Identify which cell holds the provided text, then report its (X, Y) central coordinate. 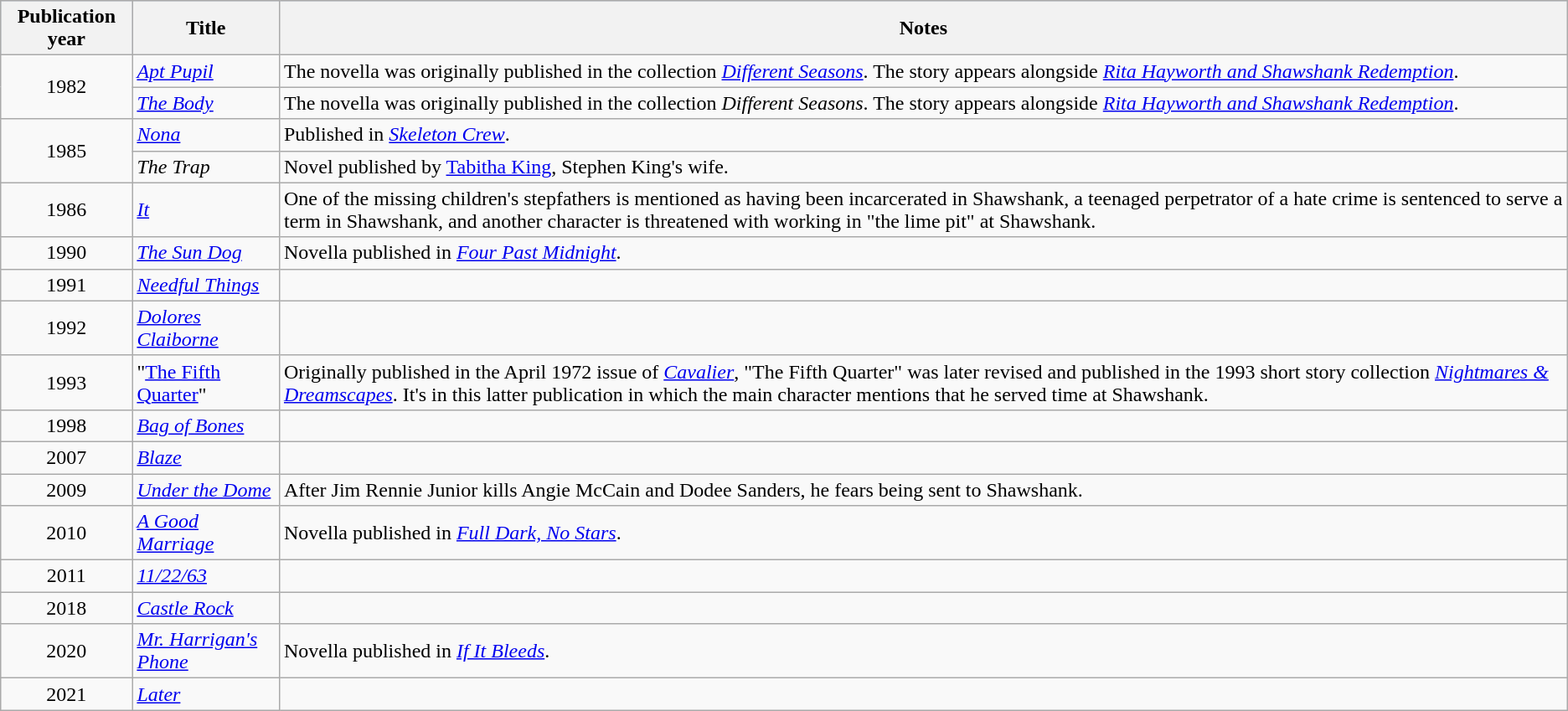
Later (206, 694)
After Jim Rennie Junior kills Angie McCain and Dodee Sanders, he fears being sent to Shawshank. (923, 490)
Novella published in Four Past Midnight. (923, 253)
2021 (67, 694)
1993 (67, 382)
2018 (67, 608)
A Good Marriage (206, 533)
2011 (67, 576)
2020 (67, 652)
Bag of Bones (206, 425)
1998 (67, 425)
Novella published in If It Bleeds. (923, 652)
It (206, 209)
2007 (67, 457)
Under the Dome (206, 490)
1992 (67, 328)
Publication year (67, 28)
Novella published in Full Dark, No Stars. (923, 533)
The Sun Dog (206, 253)
Blaze (206, 457)
2010 (67, 533)
1982 (67, 87)
Castle Rock (206, 608)
1986 (67, 209)
2009 (67, 490)
"The Fifth Quarter" (206, 382)
Notes (923, 28)
11/22/63 (206, 576)
The Body (206, 103)
Needful Things (206, 285)
Dolores Claiborne (206, 328)
Mr. Harrigan's Phone (206, 652)
The Trap (206, 167)
1985 (67, 151)
Published in Skeleton Crew. (923, 135)
Novel published by Tabitha King, Stephen King's wife. (923, 167)
1990 (67, 253)
Title (206, 28)
1991 (67, 285)
Apt Pupil (206, 71)
Nona (206, 135)
